Output the [x, y] coordinate of the center of the cell containing the given text.  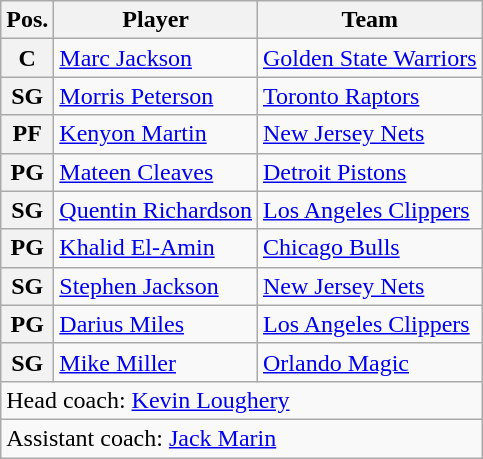
C [28, 58]
PF [28, 134]
Mike Miller [156, 362]
Pos. [28, 20]
Stephen Jackson [156, 286]
Orlando Magic [370, 362]
Assistant coach: Jack Marin [242, 438]
Chicago Bulls [370, 248]
Quentin Richardson [156, 210]
Head coach: Kevin Loughery [242, 400]
Player [156, 20]
Detroit Pistons [370, 172]
Darius Miles [156, 324]
Kenyon Martin [156, 134]
Team [370, 20]
Toronto Raptors [370, 96]
Morris Peterson [156, 96]
Marc Jackson [156, 58]
Golden State Warriors [370, 58]
Khalid El-Amin [156, 248]
Mateen Cleaves [156, 172]
